Find where the given text appears and provide that cell's center as (x, y) coordinate. 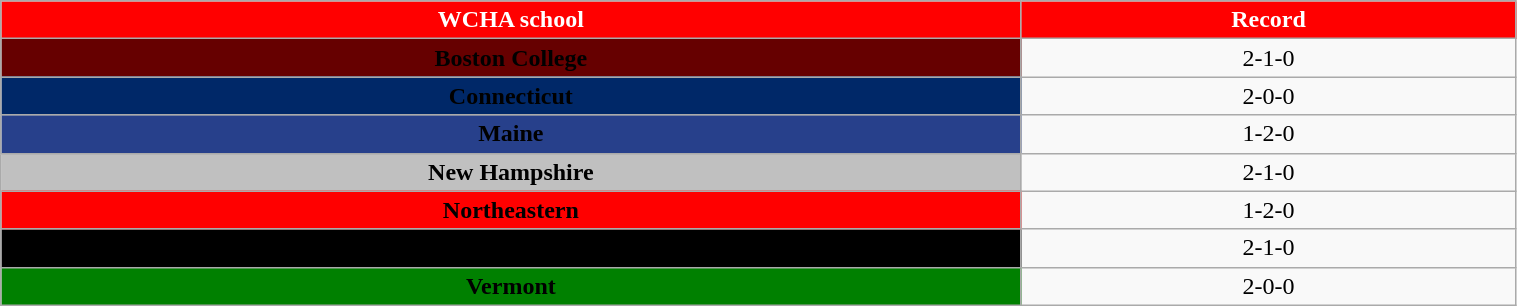
Record (1268, 20)
Connecticut (511, 96)
Maine (511, 134)
WCHA school (511, 20)
Northeastern (511, 210)
Boston College (511, 58)
Vermont (511, 286)
Providence (511, 248)
New Hampshire (511, 172)
